Capture the cell that displays the provided text and extract its [X, Y] central coordinate. 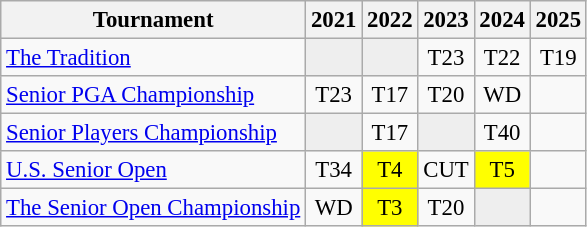
U.S. Senior Open [154, 170]
The Tradition [154, 58]
Senior Players Championship [154, 133]
Tournament [154, 20]
T22 [502, 58]
CUT [446, 170]
2021 [334, 20]
2025 [558, 20]
T19 [558, 58]
T3 [390, 208]
2024 [502, 20]
The Senior Open Championship [154, 208]
T34 [334, 170]
2022 [390, 20]
T40 [502, 133]
T4 [390, 170]
2023 [446, 20]
Senior PGA Championship [154, 95]
T5 [502, 170]
